From the cell containing the given text, extract its center point as [X, Y] coordinate. 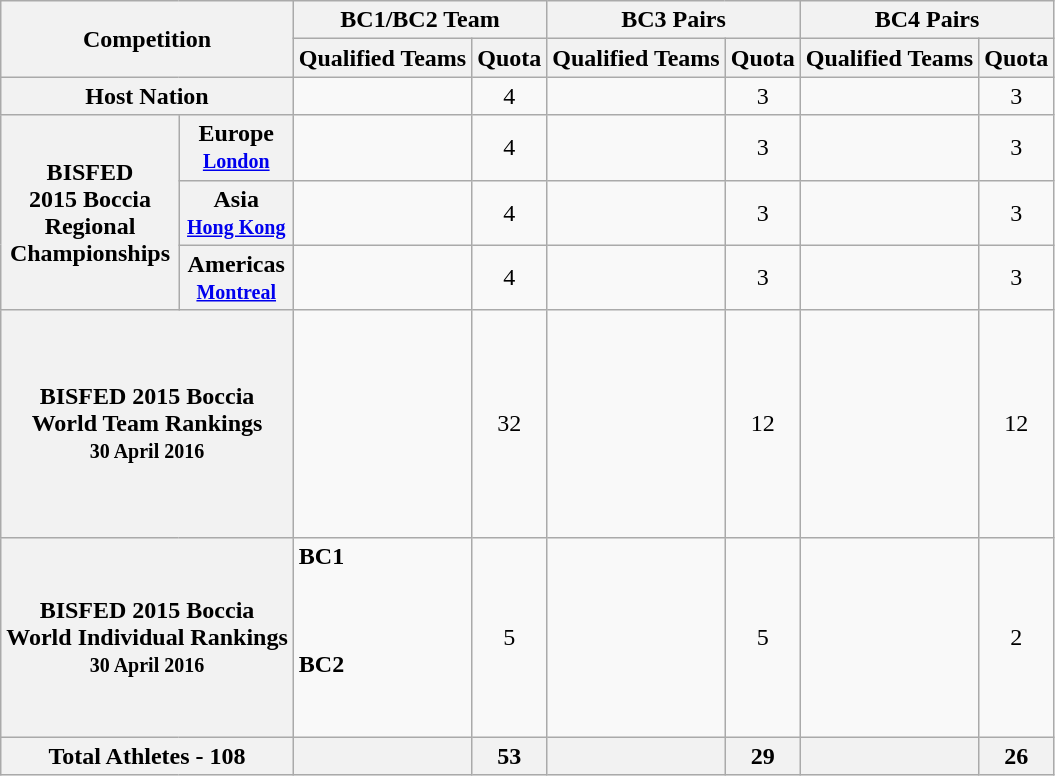
32 [510, 424]
53 [510, 756]
BC3 Pairs [674, 20]
BISFED 2015 Boccia Regional Championships [90, 212]
BISFED 2015 BocciaWorld Team Rankings30 April 2016 [148, 424]
26 [1016, 756]
Asia Hong Kong [236, 212]
Total Athletes - 108 [148, 756]
Europe London [236, 148]
BC1/BC2 Team [420, 20]
2 [1016, 637]
Competition [148, 39]
BISFED 2015 BocciaWorld Individual Rankings30 April 2016 [148, 637]
BC4 Pairs [927, 20]
Americas Montreal [236, 278]
Host Nation [148, 96]
BC1 BC2 [382, 637]
29 [762, 756]
